Determine the [x, y] coordinate at the center of the cell enclosing the given text.  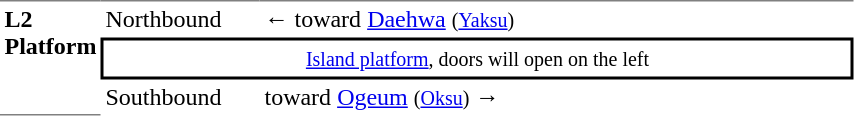
L2Platform [50, 58]
← toward Daehwa (Yaksu) [557, 19]
toward Ogeum (Oksu) → [557, 98]
Island platform, doors will open on the left [478, 59]
Southbound [180, 98]
Northbound [180, 19]
